Locate the cell with the specified text and output its [x, y] center coordinate. 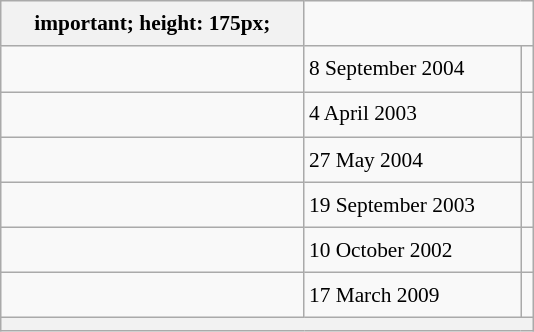
8 September 2004 [412, 68]
17 March 2009 [412, 296]
19 September 2003 [412, 204]
4 April 2003 [412, 114]
27 May 2004 [412, 160]
10 October 2002 [412, 250]
important; height: 175px; [152, 24]
